Extract the [x, y] coordinate from the center of the cell holding the provided text.  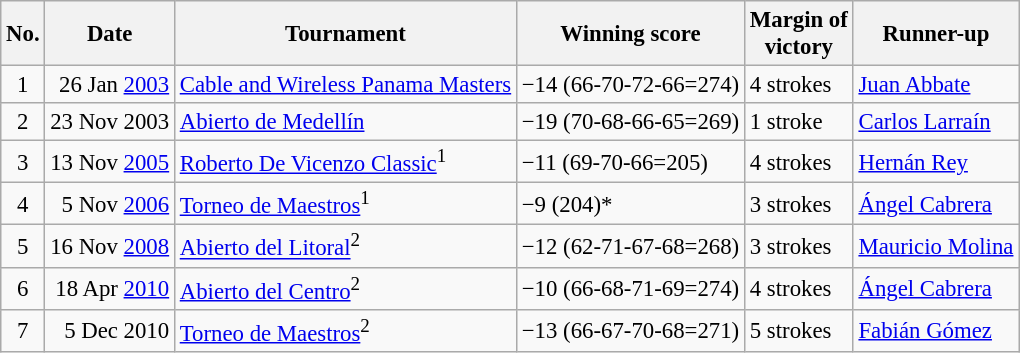
2 [23, 122]
5 Dec 2010 [110, 330]
Abierto de Medellín [345, 122]
Abierto del Litoral2 [345, 246]
Mauricio Molina [936, 246]
−9 (204)* [630, 204]
13 Nov 2005 [110, 162]
−19 (70-68-66-65=269) [630, 122]
Abierto del Centro2 [345, 288]
Date [110, 34]
−14 (66-70-72-66=274) [630, 85]
No. [23, 34]
18 Apr 2010 [110, 288]
Carlos Larraín [936, 122]
7 [23, 330]
5 [23, 246]
Juan Abbate [936, 85]
26 Jan 2003 [110, 85]
4 [23, 204]
3 [23, 162]
Tournament [345, 34]
Winning score [630, 34]
5 strokes [798, 330]
Margin ofvictory [798, 34]
Fabián Gómez [936, 330]
Torneo de Maestros2 [345, 330]
1 stroke [798, 122]
Runner-up [936, 34]
−12 (62-71-67-68=268) [630, 246]
5 Nov 2006 [110, 204]
1 [23, 85]
Roberto De Vicenzo Classic1 [345, 162]
Torneo de Maestros1 [345, 204]
23 Nov 2003 [110, 122]
6 [23, 288]
Hernán Rey [936, 162]
Cable and Wireless Panama Masters [345, 85]
16 Nov 2008 [110, 246]
−13 (66-67-70-68=271) [630, 330]
−11 (69-70-66=205) [630, 162]
−10 (66-68-71-69=274) [630, 288]
